Return (X, Y) of the center of cell containing provided text 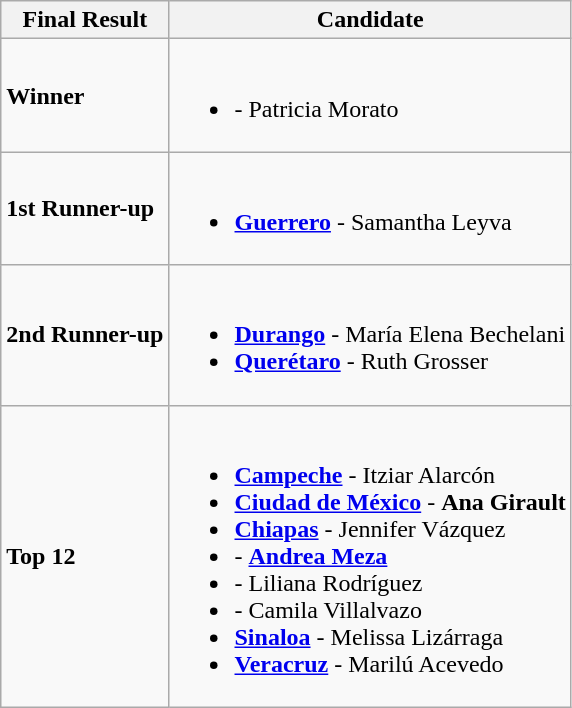
Top 12 (85, 556)
1st Runner-up (85, 208)
Durango - María Elena Bechelani Querétaro - Ruth Grosser (370, 335)
Guerrero - Samantha Leyva (370, 208)
Final Result (85, 20)
2nd Runner-up (85, 335)
- Patricia Morato (370, 96)
Candidate (370, 20)
Winner (85, 96)
